Locate the cell with the specified text and output its (x, y) center coordinate. 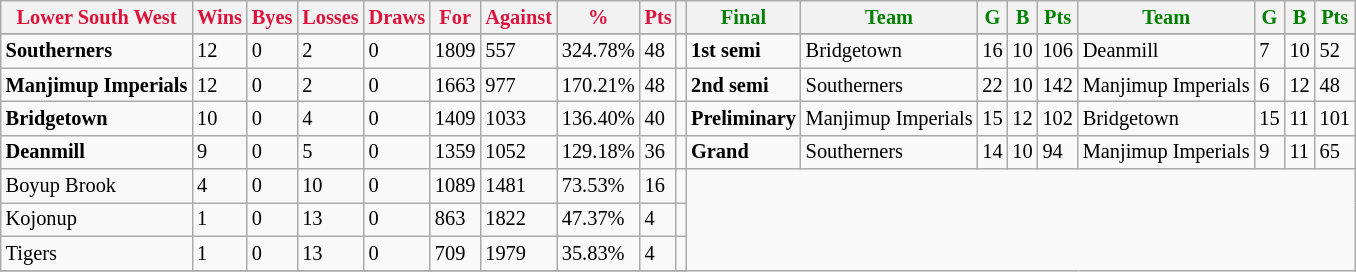
1359 (455, 152)
1481 (518, 186)
557 (518, 51)
1809 (455, 51)
1822 (518, 219)
324.78% (598, 51)
22 (992, 85)
6 (1270, 85)
Grand (744, 152)
863 (455, 219)
% (598, 17)
1979 (518, 253)
94 (1058, 152)
Kojonup (96, 219)
14 (992, 152)
36 (658, 152)
1st semi (744, 51)
35.83% (598, 253)
7 (1270, 51)
Losses (330, 17)
73.53% (598, 186)
129.18% (598, 152)
5 (330, 152)
Preliminary (744, 118)
52 (1335, 51)
Final (744, 17)
1663 (455, 85)
1052 (518, 152)
Byes (272, 17)
170.21% (598, 85)
1409 (455, 118)
For (455, 17)
Against (518, 17)
2nd semi (744, 85)
Draws (397, 17)
Tigers (96, 253)
142 (1058, 85)
709 (455, 253)
Wins (220, 17)
1089 (455, 186)
65 (1335, 152)
101 (1335, 118)
102 (1058, 118)
1033 (518, 118)
40 (658, 118)
106 (1058, 51)
47.37% (598, 219)
977 (518, 85)
136.40% (598, 118)
Lower South West (96, 17)
Boyup Brook (96, 186)
